Return [X, Y] of the center of cell containing provided text 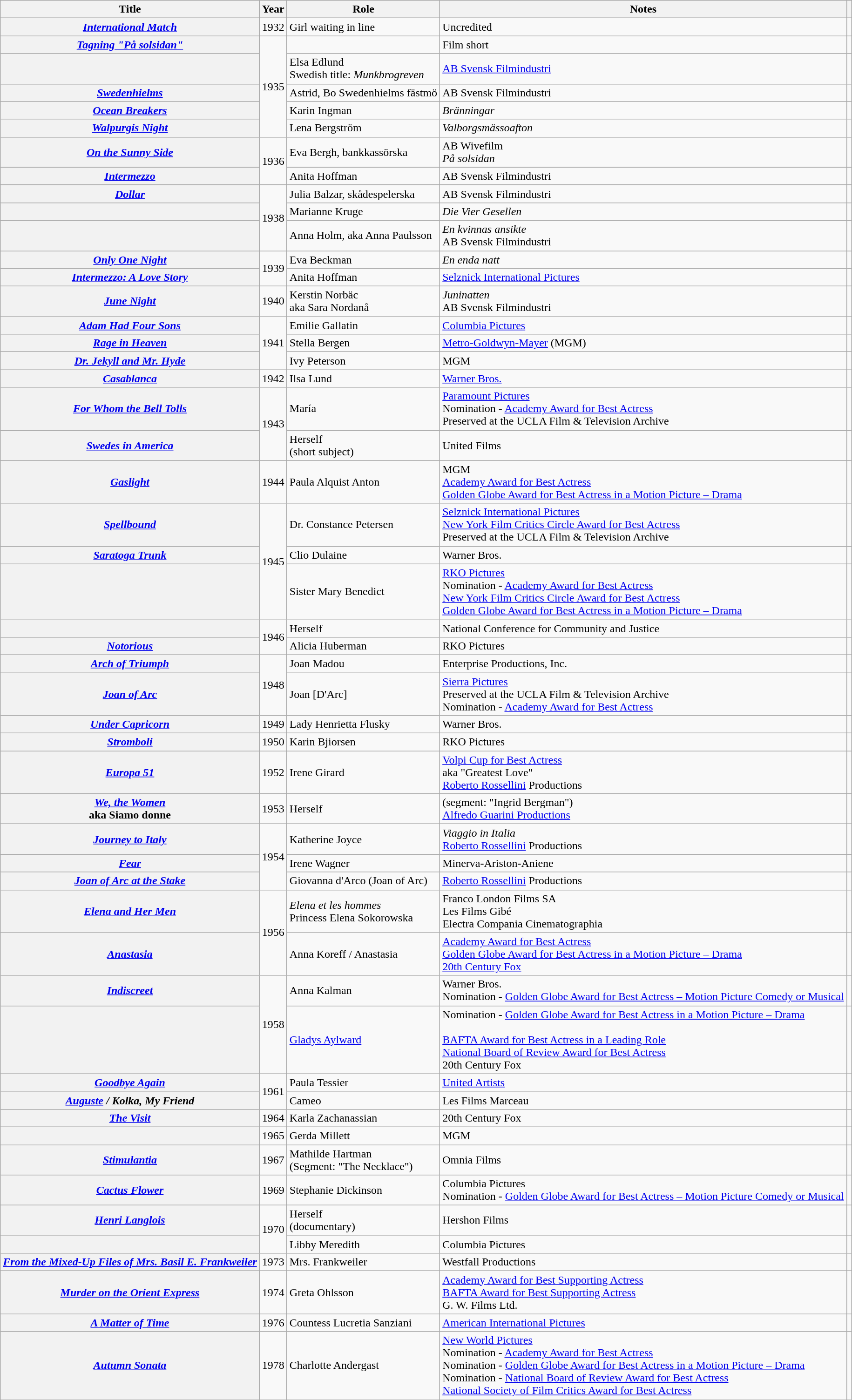
1952 [273, 772]
(segment: "Ingrid Bergman")Alfredo Guarini Productions [643, 809]
Eva Beckman [363, 259]
Selznick International Pictures New York Film Critics Circle Award for Best Actress Preserved at the UCLA Film & Television Archive [643, 525]
Selznick International Pictures [643, 277]
Julia Balzar, skådespelerska [363, 194]
1953 [273, 809]
Joan [D'Arc] [363, 694]
Irene Girard [363, 772]
Lady Henrietta Flusky [363, 724]
1942 [273, 379]
Omnia Films [643, 1159]
1954 [273, 857]
Minerva-Ariston-Aniene [643, 863]
Volpi Cup for Best Actress aka "Greatest Love"Roberto Rossellini Productions [643, 772]
1943 [273, 424]
Viaggio in ItaliaRoberto Rossellini Productions [643, 839]
Stephanie Dickinson [363, 1190]
MGM Academy Award for Best Actress Golden Globe Award for Best Actress in a Motion Picture – Drama [643, 482]
1956 [273, 933]
Anastasia [130, 954]
Spellbound [130, 525]
Ilsa Lund [363, 379]
Indiscreet [130, 991]
1964 [273, 1118]
Elsa EdlundSwedish title: Munkbrogreven [363, 69]
American International Pictures [643, 1323]
Giovanna d'Arco (Joan of Arc) [363, 881]
Sierra PicturesPreserved at the UCLA Film & Television ArchiveNomination - Academy Award for Best Actress [643, 694]
Clio Dulaine [363, 555]
1946 [273, 637]
1965 [273, 1136]
Walpurgis Night [130, 128]
1944 [273, 482]
Academy Award for Best Actress Golden Globe Award for Best Actress in a Motion Picture – Drama 20th Century Fox [643, 954]
Ivy Peterson [363, 361]
AB Wivefilm På solsidan [643, 152]
Cameo [363, 1100]
Academy Award for Best Supporting ActressBAFTA Award for Best Supporting ActressG. W. Films Ltd. [643, 1292]
Paramount PicturesNomination - Academy Award for Best ActressPreserved at the UCLA Film & Television Archive [643, 409]
Adam Had Four Sons [130, 325]
Enterprise Productions, Inc. [643, 663]
Goodbye Again [130, 1082]
Irene Wagner [363, 863]
Journey to Italy [130, 839]
Gaslight [130, 482]
Anna Kalman [363, 991]
Marianne Kruge [363, 211]
1970 [273, 1229]
1941 [273, 343]
From the Mixed-Up Files of Mrs. Basil E. Frankweiler [130, 1262]
1938 [273, 218]
Countess Lucretia Sanziani [363, 1323]
Under Capricorn [130, 724]
Herself(documentary) [363, 1221]
1949 [273, 724]
We, the Womenaka Siamo donne [130, 809]
1935 [273, 87]
A Matter of Time [130, 1323]
Joan of Arc [130, 694]
Joan of Arc at the Stake [130, 881]
1936 [273, 161]
Dr. Constance Petersen [363, 525]
1932 [273, 27]
Les Films Marceau [643, 1100]
Bränningar [643, 110]
1940 [273, 302]
On the Sunny Side [130, 152]
Notorious [130, 646]
Paula Alquist Anton [363, 482]
Europa 51 [130, 772]
1978 [273, 1366]
Katherine Joyce [363, 839]
June Night [130, 302]
Greta Ohlsson [363, 1292]
Cactus Flower [130, 1190]
Alicia Huberman [363, 646]
Valborgsmässoafton [643, 128]
1969 [273, 1190]
Emilie Gallatin [363, 325]
Stella Bergen [363, 343]
Karin Bjiorsen [363, 742]
Stimulantia [130, 1159]
Autumn Sonata [130, 1366]
Charlotte Andergast [363, 1366]
United Artists [643, 1082]
Astrid, Bo Swedenhielms fästmö [363, 93]
1948 [273, 685]
Sister Mary Benedict [363, 591]
Swedenhielms [130, 93]
JuninattenAB Svensk Filmindustri [643, 302]
1939 [273, 268]
Fear [130, 863]
Swedes in America [130, 445]
Stromboli [130, 742]
Intermezzo: A Love Story [130, 277]
Dollar [130, 194]
1961 [273, 1091]
Gerda Millett [363, 1136]
1967 [273, 1159]
Auguste / Kolka, My Friend [130, 1100]
Mathilde Hartman(Segment: "The Necklace") [363, 1159]
Eva Bergh, bankkassörska [363, 152]
Role [363, 9]
Elena et les hommesPrincess Elena Sokorowska [363, 911]
Casablanca [130, 379]
Notes [643, 9]
Intermezzo [130, 176]
20th Century Fox [643, 1118]
Lena Bergström [363, 128]
Kerstin Norbäcaka Sara Nordanå [363, 302]
Roberto Rossellini Productions [643, 881]
For Whom the Bell Tolls [130, 409]
Paula Tessier [363, 1082]
Karin Ingman [363, 110]
Columbia Pictures Nomination - Golden Globe Award for Best Actress – Motion Picture Comedy or Musical [643, 1190]
Year [273, 9]
Anna Koreff / Anastasia [363, 954]
Gladys Aylward [363, 1040]
Henri Langlois [130, 1221]
The Visit [130, 1118]
National Conference for Community and Justice [643, 628]
Murder on the Orient Express [130, 1292]
Only One Night [130, 259]
Girl waiting in line [363, 27]
Warner Bros. Nomination - Golden Globe Award for Best Actress – Motion Picture Comedy or Musical [643, 991]
Metro-Goldwyn-Mayer (MGM) [643, 343]
En kvinnas ansikteAB Svensk Filmindustri [643, 236]
Libby Meredith [363, 1244]
Die Vier Gesellen [643, 211]
1976 [273, 1323]
United Films [643, 445]
En enda natt [643, 259]
Dr. Jekyll and Mr. Hyde [130, 361]
Westfall Productions [643, 1262]
Karla Zachanassian [363, 1118]
Ocean Breakers [130, 110]
Herself(short subject) [363, 445]
Elena and Her Men [130, 911]
Title [130, 9]
Uncredited [643, 27]
Joan Madou [363, 663]
Anna Holm, aka Anna Paulsson [363, 236]
Mrs. Frankweiler [363, 1262]
María [363, 409]
1945 [273, 561]
1973 [273, 1262]
International Match [130, 27]
Film short [643, 45]
1950 [273, 742]
Arch of Triumph [130, 663]
Hershon Films [643, 1221]
Saratoga Trunk [130, 555]
Franco London Films SALes Films GibéElectra Compania Cinematographia [643, 911]
1974 [273, 1292]
1958 [273, 1024]
Tagning "På solsidan" [130, 45]
Rage in Heaven [130, 343]
